From the cell containing the given text, extract its center point as (x, y) coordinate. 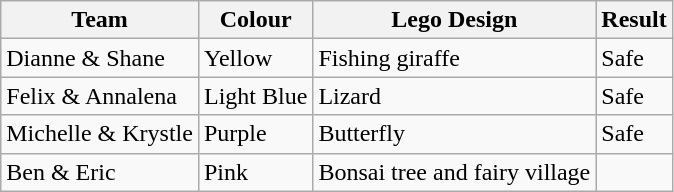
Fishing giraffe (454, 58)
Yellow (255, 58)
Purple (255, 134)
Bonsai tree and fairy village (454, 172)
Felix & Annalena (100, 96)
Colour (255, 20)
Lizard (454, 96)
Result (634, 20)
Dianne & Shane (100, 58)
Light Blue (255, 96)
Butterfly (454, 134)
Pink (255, 172)
Michelle & Krystle (100, 134)
Lego Design (454, 20)
Team (100, 20)
Ben & Eric (100, 172)
